Provide the [x, y] coordinate of the cell's center where the given text is located.  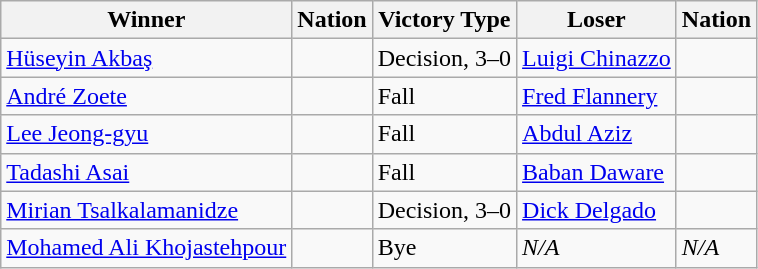
Lee Jeong-gyu [146, 134]
Bye [444, 248]
Victory Type [444, 20]
André Zoete [146, 96]
Dick Delgado [597, 210]
Abdul Aziz [597, 134]
Tadashi Asai [146, 172]
Luigi Chinazzo [597, 58]
Hüseyin Akbaş [146, 58]
Mohamed Ali Khojastehpour [146, 248]
Baban Daware [597, 172]
Loser [597, 20]
Mirian Tsalkalamanidze [146, 210]
Fred Flannery [597, 96]
Winner [146, 20]
